Output the (x, y) coordinate of the center of the cell containing the given text.  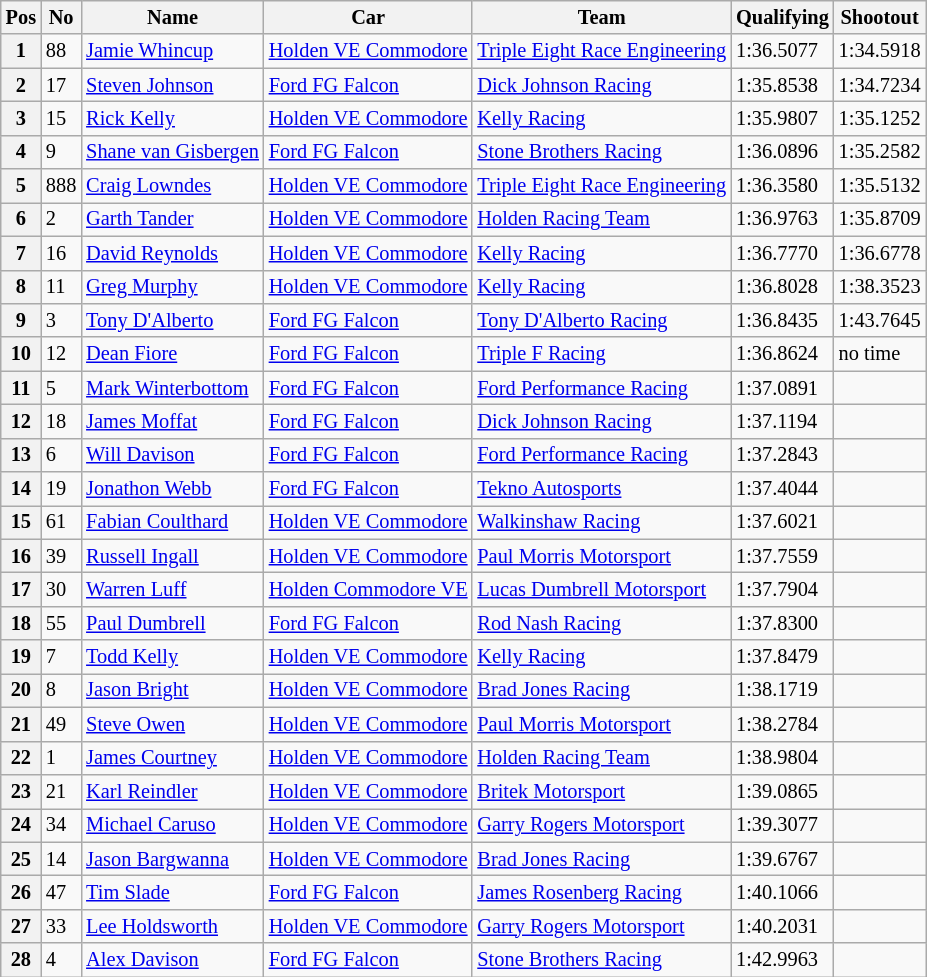
1:35.2582 (880, 152)
1:35.8709 (880, 219)
39 (61, 556)
1:40.1066 (782, 892)
Michael Caruso (172, 825)
Tekno Autosports (602, 489)
Mark Winterbottom (172, 388)
1:34.5918 (880, 51)
Craig Lowndes (172, 186)
1:36.8028 (782, 287)
1:42.9963 (782, 960)
Steve Owen (172, 724)
Todd Kelly (172, 657)
61 (61, 522)
no time (880, 354)
Alex Davison (172, 960)
1:43.7645 (880, 320)
Jason Bright (172, 690)
Rod Nash Racing (602, 623)
24 (21, 825)
1:36.7770 (782, 253)
88 (61, 51)
Qualifying (782, 17)
1:35.9807 (782, 118)
Team (602, 17)
Holden Commodore VE (368, 589)
1:37.0891 (782, 388)
Garth Tander (172, 219)
1:39.0865 (782, 791)
1:36.9763 (782, 219)
Russell Ingall (172, 556)
1:37.7904 (782, 589)
1:37.6021 (782, 522)
23 (21, 791)
Jonathon Webb (172, 489)
James Courtney (172, 758)
49 (61, 724)
Tony D'Alberto Racing (602, 320)
David Reynolds (172, 253)
1:39.3077 (782, 825)
1:34.7234 (880, 85)
1:36.0896 (782, 152)
Car (368, 17)
34 (61, 825)
Lucas Dumbrell Motorsport (602, 589)
1:35.1252 (880, 118)
Tony D'Alberto (172, 320)
Shane van Gisbergen (172, 152)
1:39.6767 (782, 859)
Steven Johnson (172, 85)
1:37.4044 (782, 489)
1:38.2784 (782, 724)
James Rosenberg Racing (602, 892)
1:35.8538 (782, 85)
55 (61, 623)
13 (21, 455)
28 (21, 960)
1:36.5077 (782, 51)
1:37.2843 (782, 455)
1:36.8435 (782, 320)
Greg Murphy (172, 287)
1:38.3523 (880, 287)
1:38.1719 (782, 690)
Britek Motorsport (602, 791)
Will Davison (172, 455)
Tim Slade (172, 892)
Lee Holdsworth (172, 926)
20 (21, 690)
10 (21, 354)
Warren Luff (172, 589)
Pos (21, 17)
Shootout (880, 17)
Name (172, 17)
1:37.1194 (782, 421)
888 (61, 186)
Dean Fiore (172, 354)
1:36.6778 (880, 253)
22 (21, 758)
30 (61, 589)
Triple F Racing (602, 354)
Jamie Whincup (172, 51)
1:37.8479 (782, 657)
47 (61, 892)
Jason Bargwanna (172, 859)
1:37.8300 (782, 623)
1:37.7559 (782, 556)
No (61, 17)
26 (21, 892)
Paul Dumbrell (172, 623)
1:38.9804 (782, 758)
James Moffat (172, 421)
1:36.3580 (782, 186)
Rick Kelly (172, 118)
1:36.8624 (782, 354)
33 (61, 926)
Fabian Coulthard (172, 522)
25 (21, 859)
Karl Reindler (172, 791)
27 (21, 926)
1:40.2031 (782, 926)
1:35.5132 (880, 186)
Walkinshaw Racing (602, 522)
